Detect which cell encompasses the target text, then output its [X, Y] center coordinate. 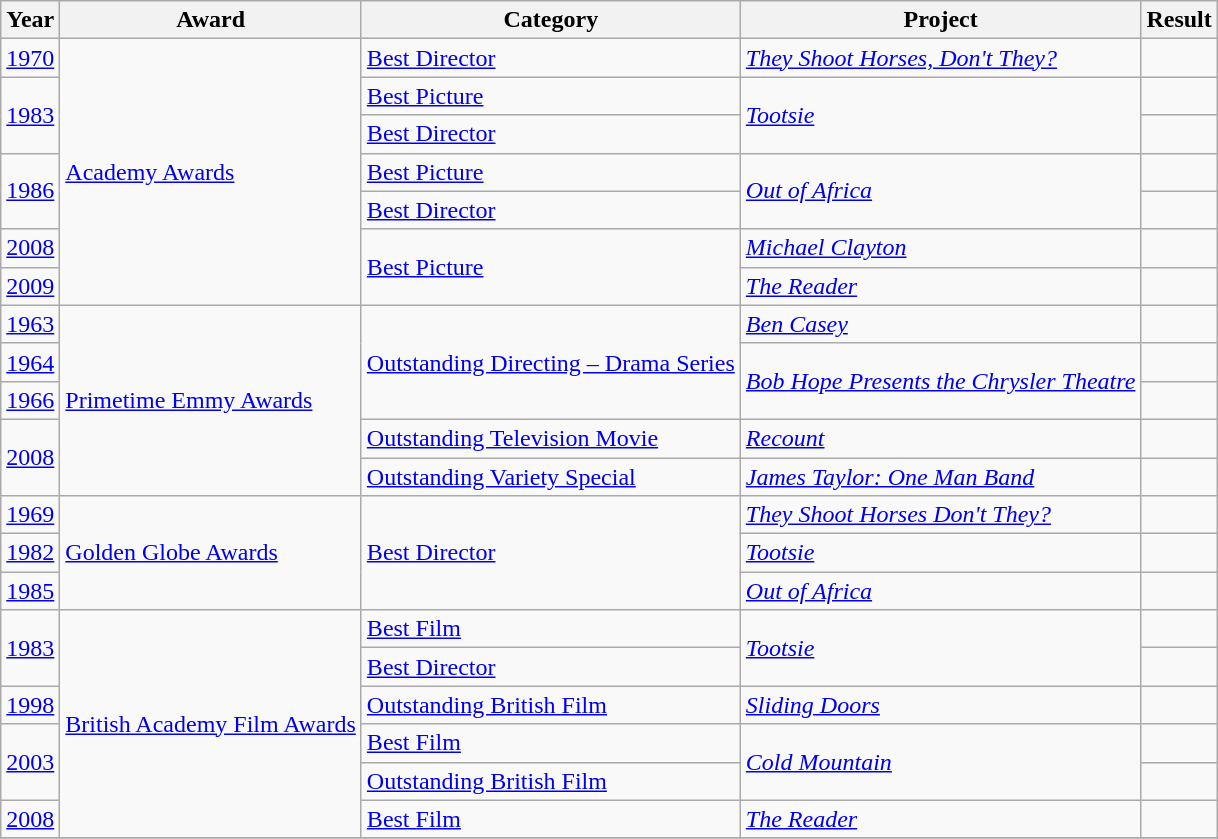
Academy Awards [211, 172]
Primetime Emmy Awards [211, 400]
British Academy Film Awards [211, 724]
Outstanding Variety Special [550, 477]
2003 [30, 762]
James Taylor: One Man Band [940, 477]
1985 [30, 591]
Year [30, 20]
1998 [30, 705]
Result [1179, 20]
Project [940, 20]
Award [211, 20]
1966 [30, 400]
Outstanding Directing – Drama Series [550, 362]
Sliding Doors [940, 705]
1982 [30, 553]
1970 [30, 58]
1963 [30, 324]
Category [550, 20]
Michael Clayton [940, 248]
Outstanding Television Movie [550, 438]
They Shoot Horses, Don't They? [940, 58]
Bob Hope Presents the Chrysler Theatre [940, 381]
Ben Casey [940, 324]
2009 [30, 286]
Golden Globe Awards [211, 553]
Recount [940, 438]
1986 [30, 191]
1969 [30, 515]
Cold Mountain [940, 762]
1964 [30, 362]
They Shoot Horses Don't They? [940, 515]
